For the text-containing cell, return its midpoint in [X, Y] coordinate format. 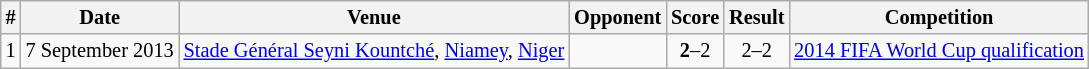
Date [100, 17]
Competition [939, 17]
1 [11, 51]
Result [756, 17]
# [11, 17]
2014 FIFA World Cup qualification [939, 51]
Venue [374, 17]
Score [695, 17]
Stade Général Seyni Kountché, Niamey, Niger [374, 51]
Opponent [618, 17]
7 September 2013 [100, 51]
